Provide the (X, Y) coordinate of the cell's center where the given text is located.  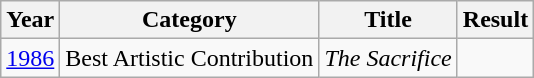
Category (190, 20)
Year (30, 20)
1986 (30, 58)
Result (495, 20)
Title (388, 20)
The Sacrifice (388, 58)
Best Artistic Contribution (190, 58)
